For the text-containing cell, return its midpoint in (x, y) coordinate format. 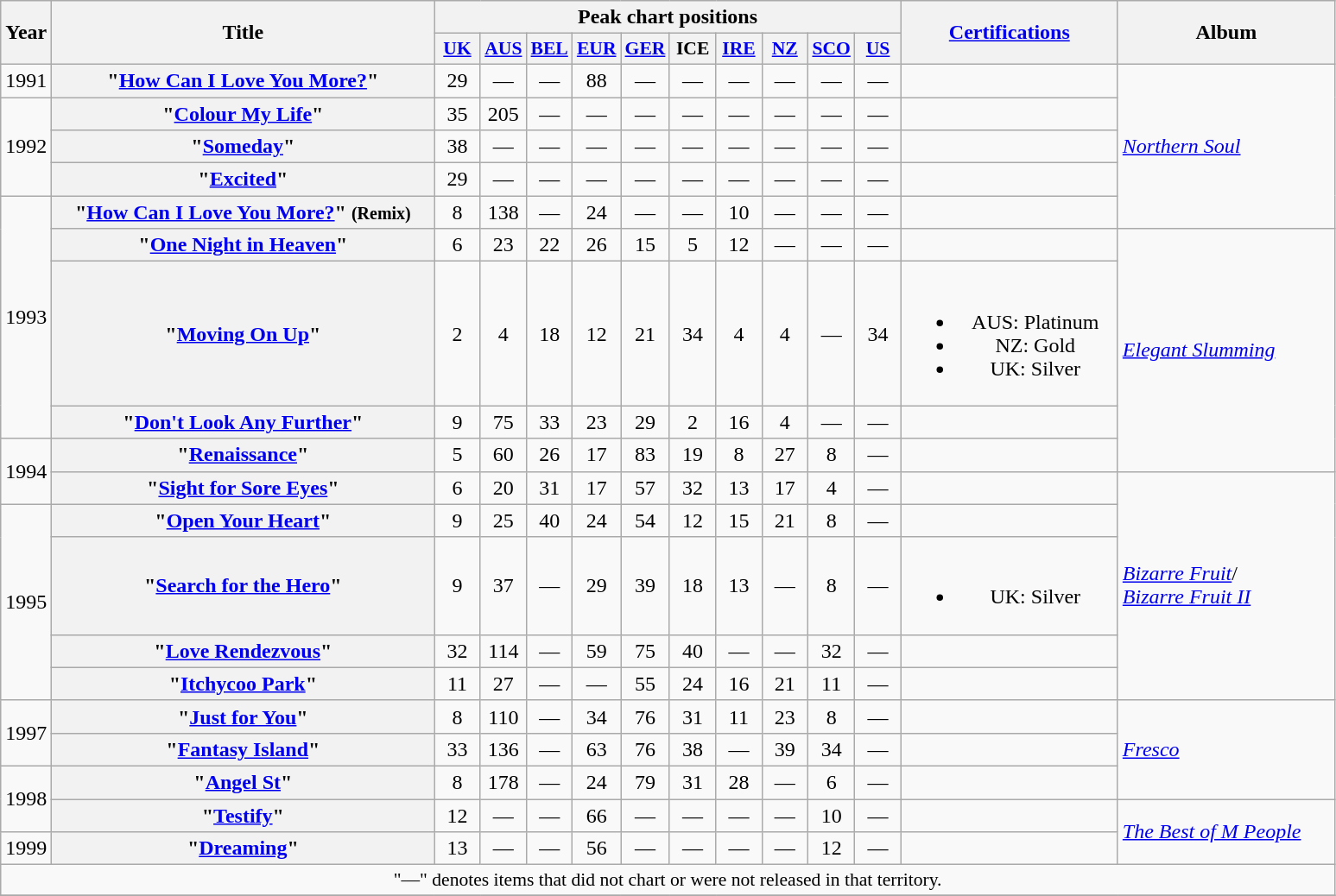
"—" denotes items that did not chart or were not released in that territory. (668, 880)
Peak chart positions (668, 17)
"Dreaming" (244, 849)
"Testify" (244, 816)
"Love Rendezvous" (244, 651)
83 (646, 455)
"Just for You" (244, 716)
UK (458, 49)
56 (597, 849)
"Moving On Up" (244, 333)
1998 (26, 798)
114 (503, 651)
Album (1226, 33)
Fresco (1226, 749)
19 (693, 455)
35 (458, 113)
The Best of M People (1226, 832)
110 (503, 716)
Certifications (1009, 33)
54 (646, 521)
205 (503, 113)
"Sight for Sore Eyes" (244, 488)
20 (503, 488)
Title (244, 33)
66 (597, 816)
63 (597, 749)
Year (26, 33)
1997 (26, 733)
1995 (26, 603)
"Search for the Hero" (244, 585)
1992 (26, 146)
1994 (26, 471)
1991 (26, 80)
"How Can I Love You More?" (Remix) (244, 212)
"Don't Look Any Further" (244, 422)
US (877, 49)
22 (549, 245)
Bizarre Fruit/Bizarre Fruit II (1226, 585)
"Open Your Heart" (244, 521)
GER (646, 49)
88 (597, 80)
"How Can I Love You More?" (244, 80)
NZ (784, 49)
"Someday" (244, 147)
37 (503, 585)
"One Night in Heaven" (244, 245)
EUR (597, 49)
"Excited" (244, 180)
ICE (693, 49)
AUS (503, 49)
55 (646, 684)
60 (503, 455)
59 (597, 651)
138 (503, 212)
SCO (831, 49)
"Itchycoo Park" (244, 684)
57 (646, 488)
79 (646, 782)
1993 (26, 318)
Elegant Slumming (1226, 350)
"Renaissance" (244, 455)
"Colour My Life" (244, 113)
25 (503, 521)
1999 (26, 849)
"Angel St" (244, 782)
28 (739, 782)
136 (503, 749)
IRE (739, 49)
178 (503, 782)
AUS: PlatinumNZ: GoldUK: Silver (1009, 333)
UK: Silver (1009, 585)
"Fantasy Island" (244, 749)
Northern Soul (1226, 146)
BEL (549, 49)
